Return (X, Y) of the center of cell containing provided text 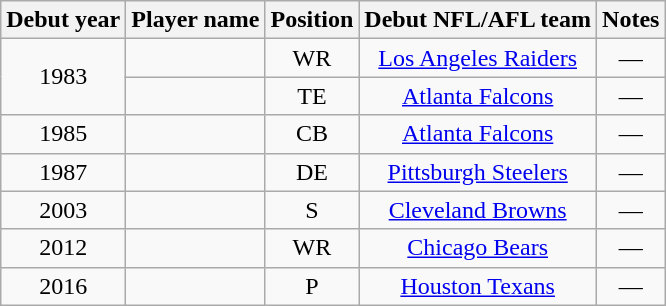
S (312, 210)
Player name (196, 20)
Notes (631, 20)
Debut NFL/AFL team (478, 20)
2012 (64, 248)
TE (312, 96)
1983 (64, 77)
Cleveland Browns (478, 210)
2016 (64, 286)
Houston Texans (478, 286)
1987 (64, 172)
Position (312, 20)
Debut year (64, 20)
DE (312, 172)
P (312, 286)
Los Angeles Raiders (478, 58)
2003 (64, 210)
Pittsburgh Steelers (478, 172)
CB (312, 134)
1985 (64, 134)
Chicago Bears (478, 248)
